Determine the (X, Y) coordinate at the center of the cell enclosing the given text.  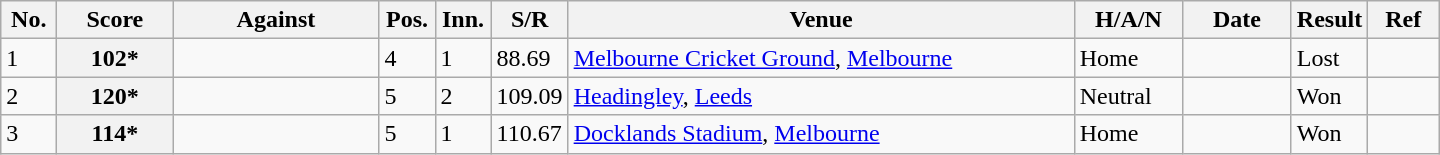
4 (407, 58)
Venue (821, 20)
S/R (530, 20)
Result (1329, 20)
Lost (1329, 58)
Against (276, 20)
Melbourne Cricket Ground, Melbourne (821, 58)
102* (115, 58)
No. (29, 20)
3 (29, 134)
H/A/N (1128, 20)
Headingley, Leeds (821, 96)
Score (115, 20)
114* (115, 134)
Date (1238, 20)
110.67 (530, 134)
Inn. (463, 20)
88.69 (530, 58)
Pos. (407, 20)
Ref (1404, 20)
109.09 (530, 96)
Docklands Stadium, Melbourne (821, 134)
120* (115, 96)
Neutral (1128, 96)
